Extract the [x, y] coordinate from the center of the cell holding the provided text.  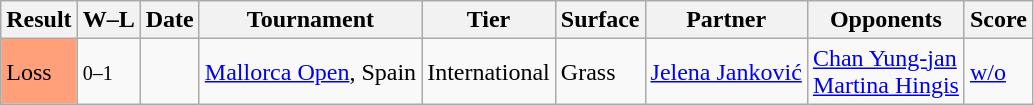
Tournament [310, 20]
0–1 [108, 72]
Partner [726, 20]
Loss [39, 72]
Mallorca Open, Spain [310, 72]
w/o [998, 72]
Score [998, 20]
W–L [108, 20]
Surface [600, 20]
Tier [489, 20]
Grass [600, 72]
Date [170, 20]
Result [39, 20]
Jelena Janković [726, 72]
Opponents [886, 20]
Chan Yung-jan Martina Hingis [886, 72]
International [489, 72]
